Find where the given text appears and provide that cell's center as [X, Y] coordinate. 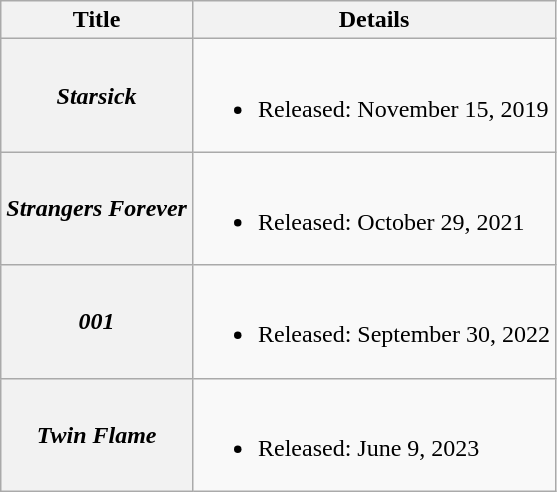
Starsick [97, 96]
Released: September 30, 2022 [374, 322]
Released: October 29, 2021 [374, 208]
Strangers Forever [97, 208]
Details [374, 20]
Released: June 9, 2023 [374, 434]
Released: November 15, 2019 [374, 96]
001 [97, 322]
Twin Flame [97, 434]
Title [97, 20]
